Determine the [X, Y] coordinate at the center of the cell enclosing the given text.  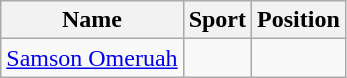
Sport [217, 20]
Name [92, 20]
Samson Omeruah [92, 58]
Position [299, 20]
